From the cell containing the given text, extract its center point as (x, y) coordinate. 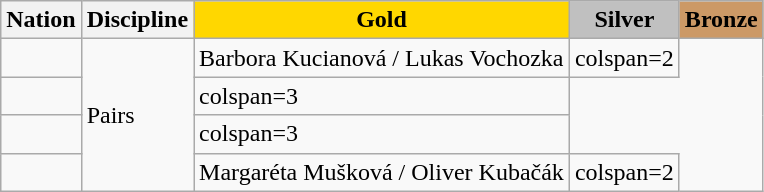
Pairs (137, 115)
Silver (624, 20)
Barbora Kucianová / Lukas Vochozka (382, 58)
Discipline (137, 20)
Bronze (721, 20)
Gold (382, 20)
Nation (41, 20)
Margaréta Mušková / Oliver Kubačák (382, 172)
